Return [X, Y] of the center of cell containing provided text 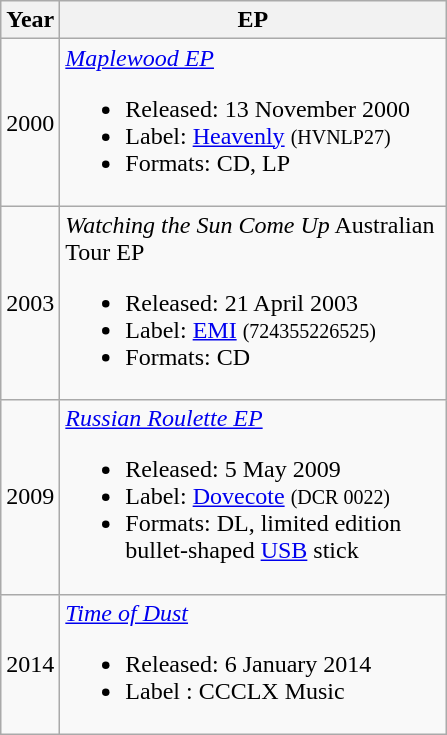
2000 [30, 122]
2009 [30, 497]
Time of DustReleased: 6 January 2014Label : CCCLX Music [253, 664]
Russian Roulette EPReleased: 5 May 2009Label: Dovecote (DCR 0022)Formats: DL, limited edition bullet-shaped USB stick [253, 497]
2014 [30, 664]
Year [30, 20]
Maplewood EPReleased: 13 November 2000Label: Heavenly (HVNLP27)Formats: CD, LP [253, 122]
2003 [30, 303]
EP [253, 20]
Watching the Sun Come Up Australian Tour EPReleased: 21 April 2003Label: EMI (724355226525)Formats: CD [253, 303]
